Provide the (x, y) coordinate of the cell's center where the given text is located.  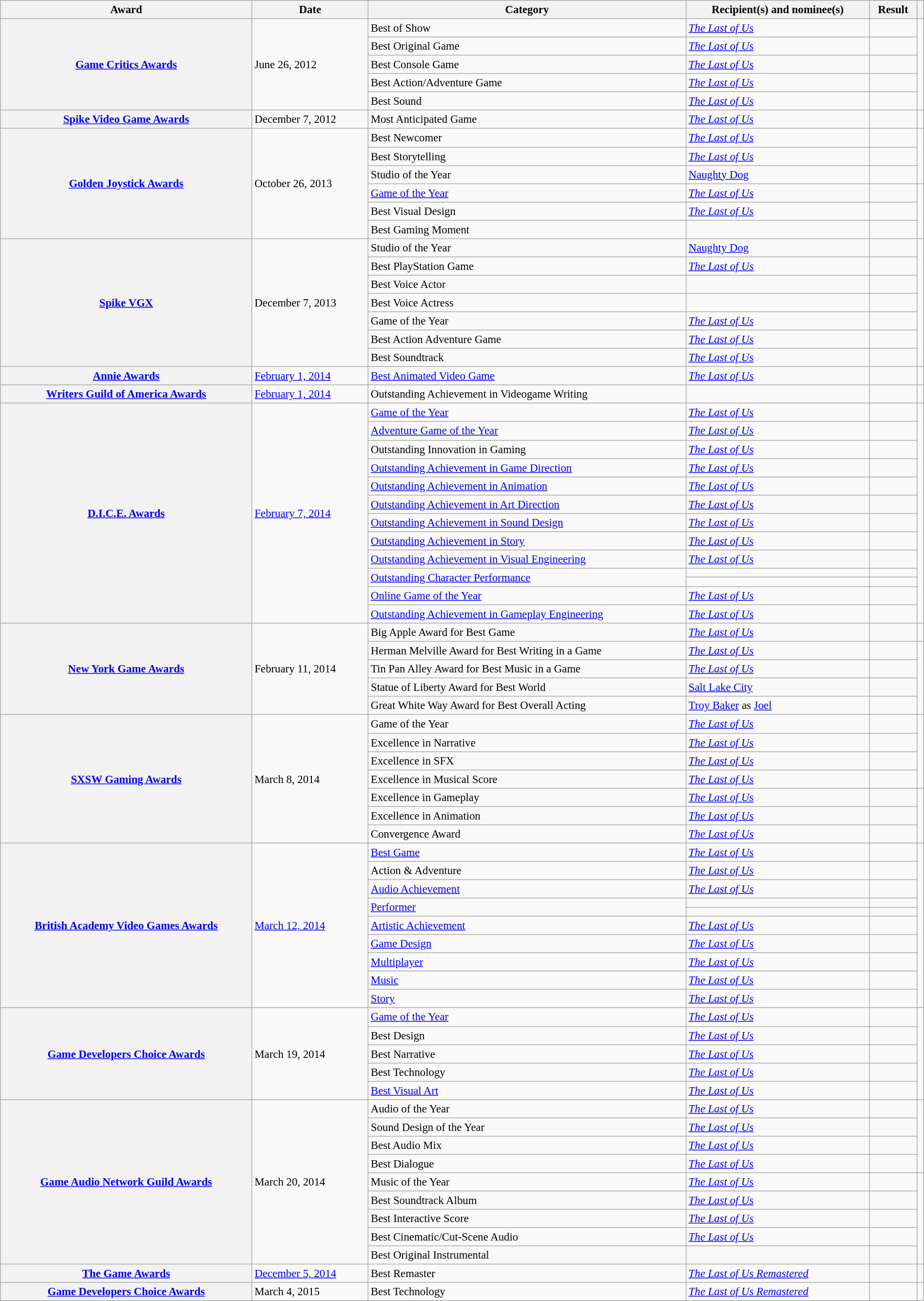
Game Audio Network Guild Awards (126, 1182)
Spike VGX (126, 303)
New York Game Awards (126, 669)
Big Apple Award for Best Game (527, 632)
March 4, 2015 (310, 1292)
Herman Melville Award for Best Writing in a Game (527, 651)
March 8, 2014 (310, 779)
December 7, 2012 (310, 119)
Best Interactive Score (527, 1219)
Recipient(s) and nominee(s) (778, 10)
Best Cinematic/Cut-Scene Audio (527, 1237)
Best Soundtrack (527, 358)
Result (893, 10)
Outstanding Achievement in Gameplay Engineering (527, 614)
October 26, 2013 (310, 184)
Golden Joystick Awards (126, 184)
December 5, 2014 (310, 1274)
Audio Achievement (527, 889)
February 11, 2014 (310, 669)
Excellence in Musical Score (527, 779)
Best Narrative (527, 1054)
Story (527, 999)
Best Console Game (527, 65)
Convergence Award (527, 834)
Best Design (527, 1035)
Best Newcomer (527, 138)
Outstanding Achievement in Animation (527, 486)
Best Storytelling (527, 156)
Most Anticipated Game (527, 119)
Game Critics Awards (126, 65)
D.I.C.E. Awards (126, 514)
Action & Adventure (527, 871)
Outstanding Achievement in Sound Design (527, 523)
Outstanding Achievement in Story (527, 541)
British Academy Video Games Awards (126, 925)
Best Action/Adventure Game (527, 83)
Great White Way Award for Best Overall Acting (527, 706)
Music of the Year (527, 1182)
Online Game of the Year (527, 596)
Artistic Achievement (527, 926)
Best Remaster (527, 1274)
Outstanding Achievement in Visual Engineering (527, 559)
Outstanding Achievement in Videogame Writing (527, 394)
Best Original Instrumental (527, 1255)
Sound Design of the Year (527, 1127)
Best Game (527, 852)
Best Gaming Moment (527, 230)
March 12, 2014 (310, 925)
March 20, 2014 (310, 1182)
The Game Awards (126, 1274)
Outstanding Achievement in Game Direction (527, 468)
Outstanding Character Performance (527, 577)
Spike Video Game Awards (126, 119)
Multiplayer (527, 962)
Excellence in SFX (527, 761)
December 7, 2013 (310, 303)
Music (527, 980)
Best Audio Mix (527, 1146)
Adventure Game of the Year (527, 431)
Best Visual Design (527, 211)
Date (310, 10)
Game Design (527, 944)
Award (126, 10)
Writers Guild of America Awards (126, 394)
Best Visual Art (527, 1091)
March 19, 2014 (310, 1054)
Best Action Adventure Game (527, 340)
Best Soundtrack Album (527, 1201)
Best Voice Actress (527, 303)
Tin Pan Alley Award for Best Music in a Game (527, 669)
Troy Baker as Joel (778, 706)
Best Dialogue (527, 1164)
Best Original Game (527, 46)
Best Voice Actor (527, 285)
Excellence in Animation (527, 816)
Best Sound (527, 101)
Outstanding Achievement in Art Direction (527, 504)
Best PlayStation Game (527, 266)
Best of Show (527, 28)
June 26, 2012 (310, 65)
Excellence in Gameplay (527, 797)
Audio of the Year (527, 1109)
Salt Lake City (778, 688)
Outstanding Innovation in Gaming (527, 449)
Category (527, 10)
Statue of Liberty Award for Best World (527, 688)
Excellence in Narrative (527, 743)
Best Animated Video Game (527, 376)
February 7, 2014 (310, 514)
Performer (527, 907)
Annie Awards (126, 376)
SXSW Gaming Awards (126, 779)
